Capture the cell that displays the provided text and extract its (X, Y) central coordinate. 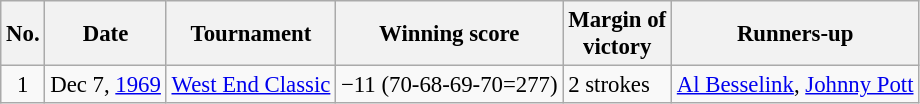
No. (23, 34)
West End Classic (250, 85)
Date (106, 34)
1 (23, 85)
Tournament (250, 34)
Margin ofvictory (618, 34)
Al Besselink, Johnny Pott (796, 85)
−11 (70-68-69-70=277) (450, 85)
2 strokes (618, 85)
Winning score (450, 34)
Runners-up (796, 34)
Dec 7, 1969 (106, 85)
